Extract the [X, Y] coordinate from the center of the cell holding the provided text.  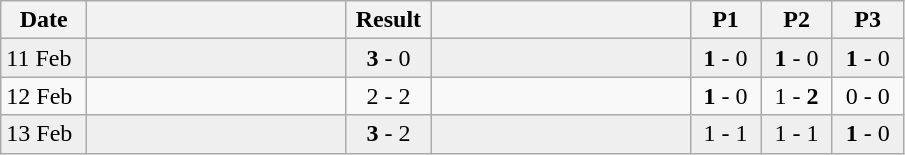
P2 [796, 20]
2 - 2 [388, 96]
1 - 2 [796, 96]
3 - 2 [388, 134]
P1 [726, 20]
Result [388, 20]
13 Feb [44, 134]
12 Feb [44, 96]
Date [44, 20]
3 - 0 [388, 58]
P3 [868, 20]
11 Feb [44, 58]
0 - 0 [868, 96]
